Output the [x, y] coordinate of the center of the cell containing the given text.  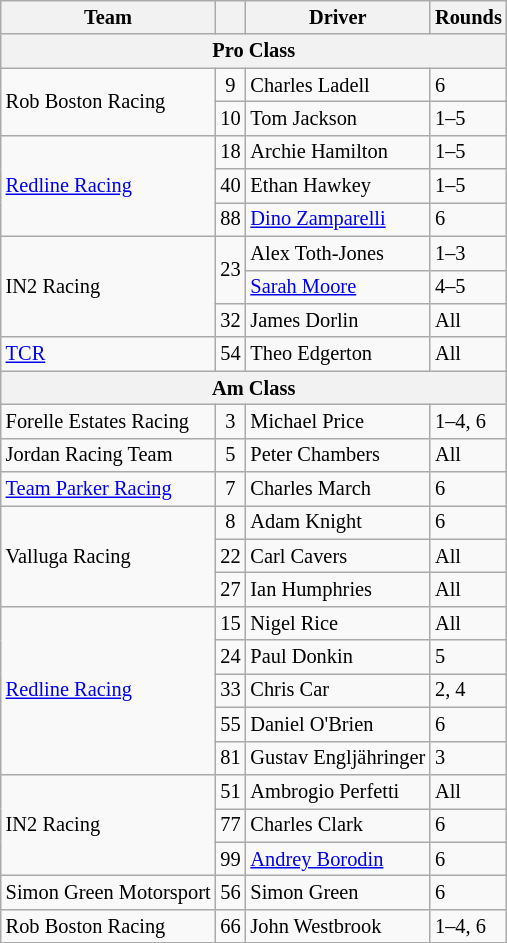
Alex Toth-Jones [338, 253]
Driver [338, 17]
Valluga Racing [108, 556]
Gustav Engljähringer [338, 758]
Chris Car [338, 690]
Simon Green Motorsport [108, 892]
Peter Chambers [338, 455]
Team [108, 17]
51 [230, 791]
10 [230, 118]
9 [230, 85]
88 [230, 219]
56 [230, 892]
Charles Ladell [338, 85]
Ethan Hawkey [338, 186]
Charles Clark [338, 825]
Pro Class [254, 51]
Dino Zamparelli [338, 219]
40 [230, 186]
TCR [108, 354]
33 [230, 690]
1–3 [468, 253]
Nigel Rice [338, 623]
Charles March [338, 489]
18 [230, 152]
Paul Donkin [338, 657]
24 [230, 657]
John Westbrook [338, 926]
8 [230, 522]
Team Parker Racing [108, 489]
Sarah Moore [338, 287]
Daniel O'Brien [338, 724]
54 [230, 354]
Ian Humphries [338, 589]
23 [230, 270]
4–5 [468, 287]
Michael Price [338, 421]
Rounds [468, 17]
22 [230, 556]
Andrey Borodin [338, 859]
27 [230, 589]
Simon Green [338, 892]
Am Class [254, 388]
Jordan Racing Team [108, 455]
81 [230, 758]
Archie Hamilton [338, 152]
2, 4 [468, 690]
Carl Cavers [338, 556]
66 [230, 926]
15 [230, 623]
Tom Jackson [338, 118]
Theo Edgerton [338, 354]
Ambrogio Perfetti [338, 791]
32 [230, 320]
77 [230, 825]
7 [230, 489]
99 [230, 859]
55 [230, 724]
Adam Knight [338, 522]
Forelle Estates Racing [108, 421]
James Dorlin [338, 320]
